Locate the cell with the specified text and output its (X, Y) center coordinate. 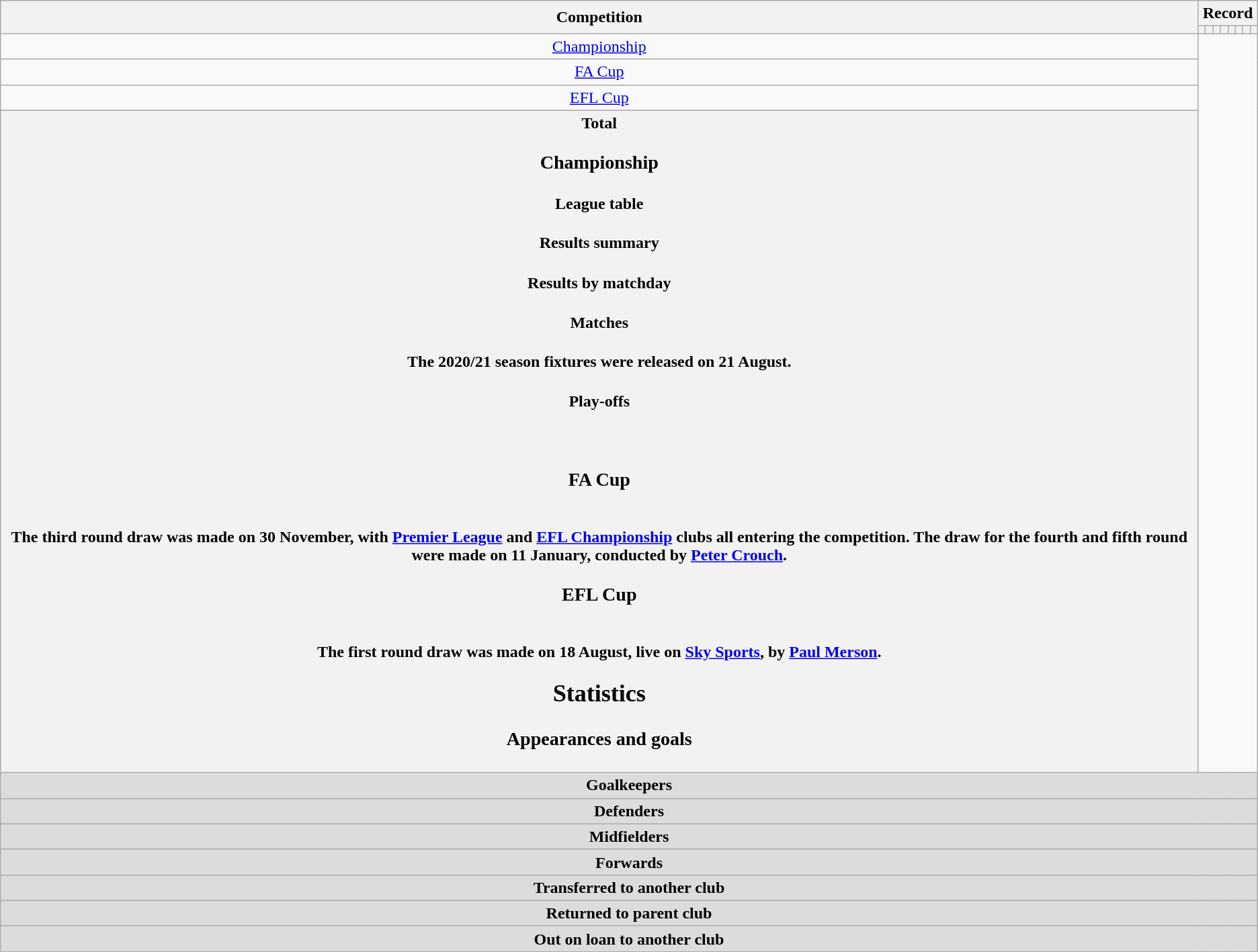
Forwards (629, 862)
Defenders (629, 811)
Midfielders (629, 836)
Record (1228, 13)
FA Cup (599, 72)
Championship (599, 46)
EFL Cup (599, 97)
Competition (599, 17)
Goalkeepers (629, 785)
Out on loan to another club (629, 939)
Returned to parent club (629, 913)
Transferred to another club (629, 888)
